For the text-containing cell, return its midpoint in (x, y) coordinate format. 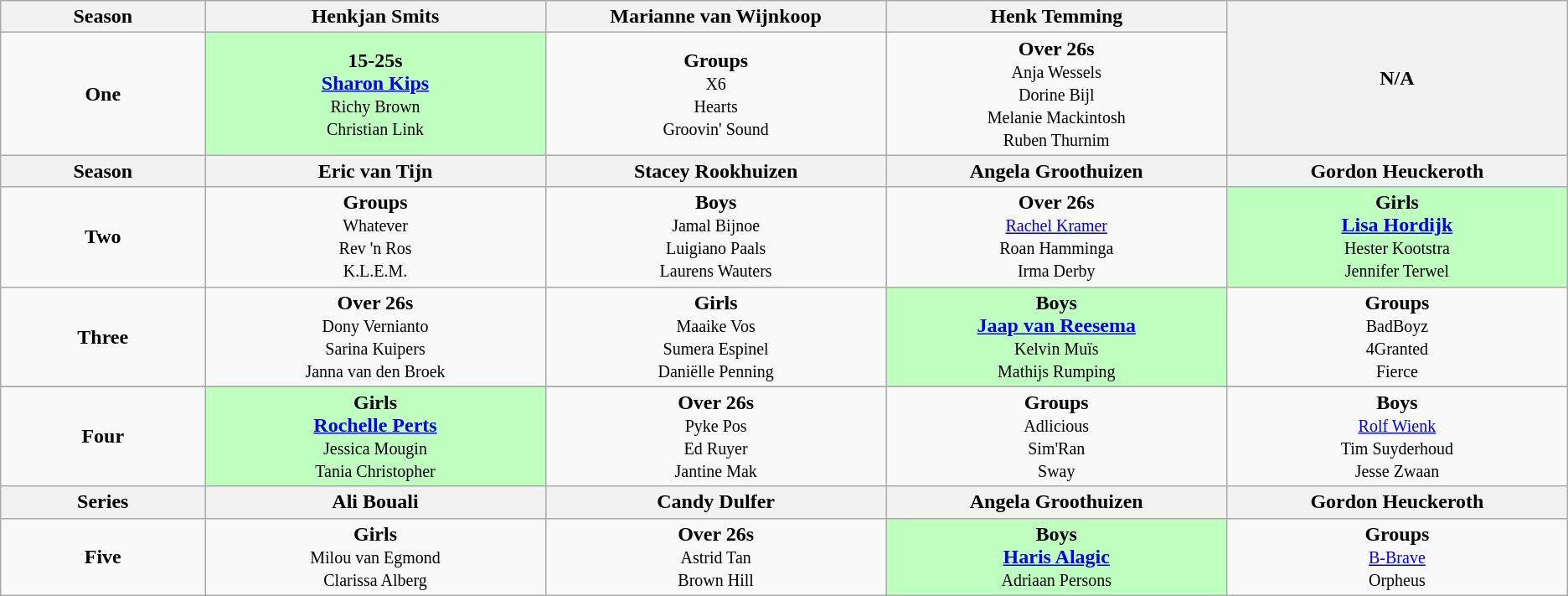
Over 26sAstrid TanBrown Hill (715, 557)
BoysRolf WienkTim SuyderhoudJesse Zwaan (1397, 436)
Four (103, 436)
GroupsB-BraveOrpheus (1397, 557)
Three (103, 337)
GirlsMilou van EgmondClarissa Alberg (375, 557)
GroupsBadBoyz4GrantedFierce (1397, 337)
GroupsWhateverRev 'n RosK.L.E.M. (375, 236)
BoysJaap van ReesemaKelvin MuïsMathijs Rumping (1057, 337)
Ali Bouali (375, 502)
15-25sSharon KipsRichy BrownChristian Link (375, 94)
Stacey Rookhuizen (715, 171)
GirlsRochelle PertsJessica MouginTania Christopher (375, 436)
GroupsX6HeartsGroovin' Sound (715, 94)
Henk Temming (1057, 17)
Eric van Tijn (375, 171)
Over 26sPyke PosEd RuyerJantine Mak (715, 436)
GirlsLisa HordijkHester KootstraJennifer Terwel (1397, 236)
GroupsAdliciousSim'RanSway (1057, 436)
Over 26sDony VerniantoSarina KuipersJanna van den Broek (375, 337)
BoysHaris AlagicAdriaan Persons (1057, 557)
BoysJamal BijnoeLuigiano PaalsLaurens Wauters (715, 236)
One (103, 94)
N/A (1397, 78)
Marianne van Wijnkoop (715, 17)
Five (103, 557)
Candy Dulfer (715, 502)
Two (103, 236)
Over 26sAnja WesselsDorine BijlMelanie MackintoshRuben Thurnim (1057, 94)
Over 26sRachel KramerRoan HammingaIrma Derby (1057, 236)
GirlsMaaike VosSumera EspinelDaniëlle Penning (715, 337)
Series (103, 502)
Henkjan Smits (375, 17)
